Provide the [X, Y] coordinate of the cell's center where the given text is located.  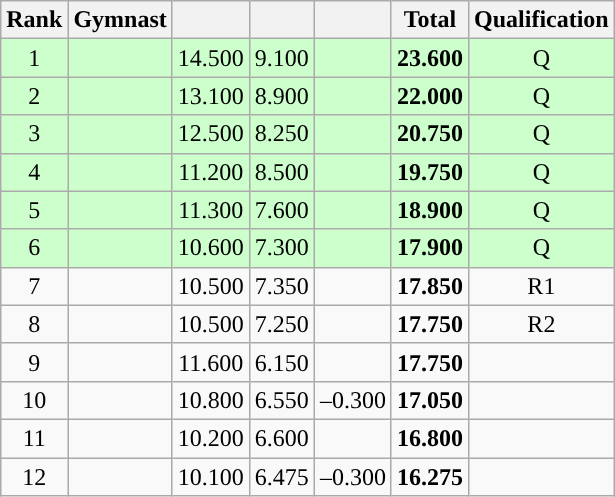
17.050 [430, 400]
11 [34, 438]
17.850 [430, 286]
R2 [542, 324]
7.350 [282, 286]
12.500 [210, 134]
1 [34, 58]
16.275 [430, 477]
10.200 [210, 438]
19.750 [430, 172]
6.550 [282, 400]
6.600 [282, 438]
6 [34, 248]
3 [34, 134]
9 [34, 362]
Qualification [542, 20]
20.750 [430, 134]
10.800 [210, 400]
7.300 [282, 248]
12 [34, 477]
10.100 [210, 477]
8.250 [282, 134]
8.900 [282, 96]
7.250 [282, 324]
13.100 [210, 96]
Rank [34, 20]
11.300 [210, 210]
7 [34, 286]
5 [34, 210]
Total [430, 20]
11.600 [210, 362]
8.500 [282, 172]
8 [34, 324]
17.900 [430, 248]
16.800 [430, 438]
6.475 [282, 477]
R1 [542, 286]
7.600 [282, 210]
23.600 [430, 58]
22.000 [430, 96]
Gymnast [120, 20]
4 [34, 172]
10.600 [210, 248]
2 [34, 96]
11.200 [210, 172]
10 [34, 400]
14.500 [210, 58]
18.900 [430, 210]
6.150 [282, 362]
9.100 [282, 58]
